Identify which cell holds the provided text, then report its (x, y) central coordinate. 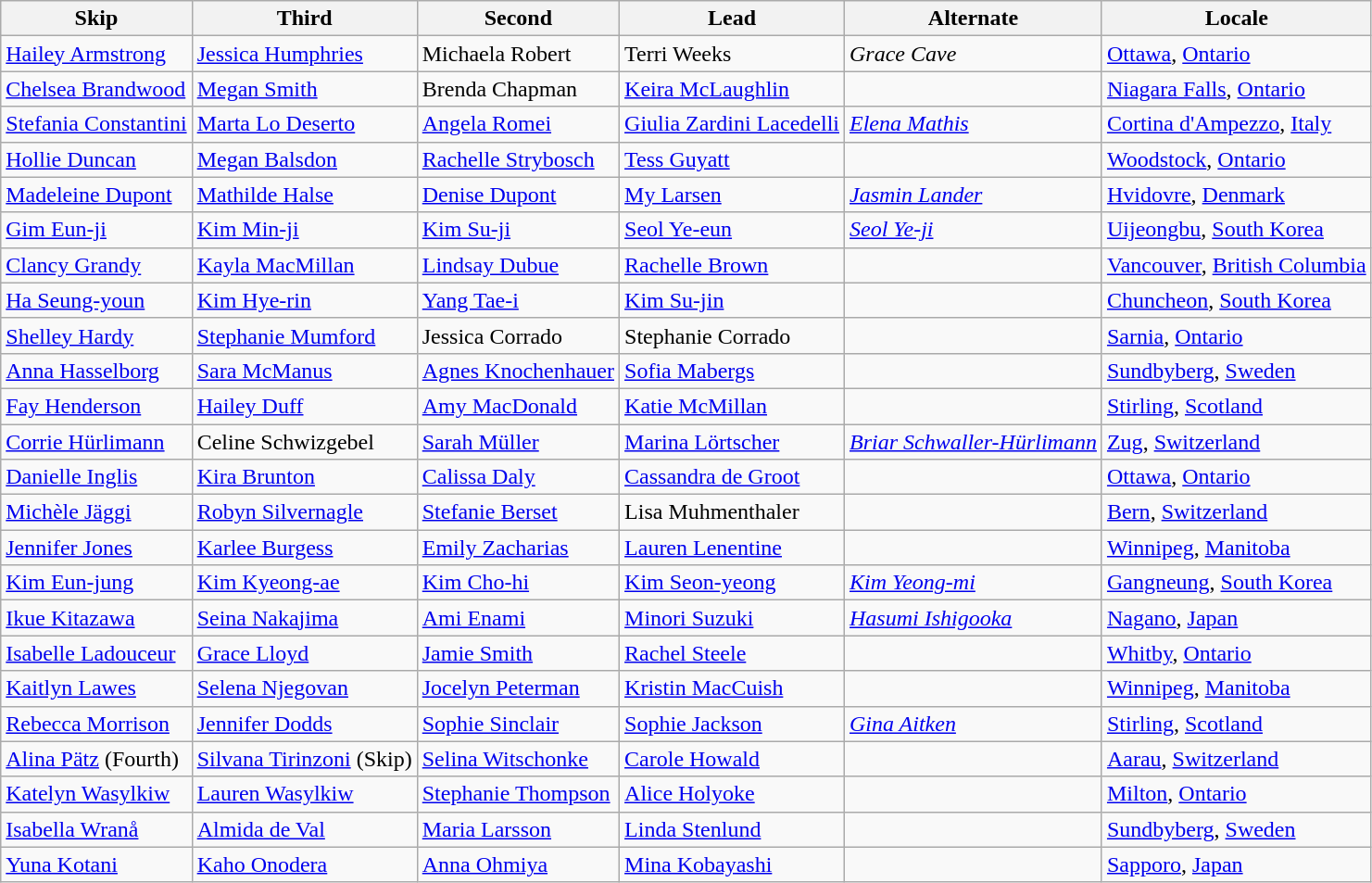
Lindsay Dubue (518, 265)
Karlee Burgess (304, 548)
Ha Seung-youn (96, 300)
Third (304, 19)
Seina Nakajima (304, 618)
Fay Henderson (96, 406)
Lauren Lenentine (732, 548)
Hvidovre, Denmark (1236, 195)
Zug, Switzerland (1236, 442)
Sophie Sinclair (518, 724)
Elena Mathis (974, 124)
Mathilde Halse (304, 195)
Woodstock, Ontario (1236, 159)
Giulia Zardini Lacedelli (732, 124)
Minori Suzuki (732, 618)
Uijeongbu, South Korea (1236, 230)
Silvana Tirinzoni (Skip) (304, 759)
Megan Balsdon (304, 159)
Keira McLaughlin (732, 89)
Stefania Constantini (96, 124)
Stephanie Thompson (518, 794)
Kim Seon-yeong (732, 583)
Bern, Switzerland (1236, 512)
Jessica Corrado (518, 335)
Danielle Inglis (96, 477)
Terri Weeks (732, 54)
Jennifer Jones (96, 548)
Grace Lloyd (304, 653)
Kim Su-jin (732, 300)
Skip (96, 19)
Corrie Hürlimann (96, 442)
Yuna Kotani (96, 864)
Kim Eun-jung (96, 583)
Alternate (974, 19)
Michèle Jäggi (96, 512)
Milton, Ontario (1236, 794)
Cortina d'Ampezzo, Italy (1236, 124)
Sara McManus (304, 371)
My Larsen (732, 195)
Mina Kobayashi (732, 864)
Agnes Knochenhauer (518, 371)
Grace Cave (974, 54)
Kayla MacMillan (304, 265)
Selena Njegovan (304, 688)
Brenda Chapman (518, 89)
Rachel Steele (732, 653)
Megan Smith (304, 89)
Rachelle Brown (732, 265)
Anna Hasselborg (96, 371)
Gina Aitken (974, 724)
Sapporo, Japan (1236, 864)
Emily Zacharias (518, 548)
Angela Romei (518, 124)
Katie McMillan (732, 406)
Calissa Daly (518, 477)
Clancy Grandy (96, 265)
Jasmin Lander (974, 195)
Lisa Muhmenthaler (732, 512)
Ami Enami (518, 618)
Jennifer Dodds (304, 724)
Second (518, 19)
Chelsea Brandwood (96, 89)
Maria Larsson (518, 829)
Denise Dupont (518, 195)
Michaela Robert (518, 54)
Anna Ohmiya (518, 864)
Aarau, Switzerland (1236, 759)
Kim Yeong-mi (974, 583)
Carole Howald (732, 759)
Hasumi Ishigooka (974, 618)
Ikue Kitazawa (96, 618)
Kim Cho-hi (518, 583)
Chuncheon, South Korea (1236, 300)
Kim Min-ji (304, 230)
Shelley Hardy (96, 335)
Kaho Onodera (304, 864)
Marina Lörtscher (732, 442)
Selina Witschonke (518, 759)
Kim Hye-rin (304, 300)
Seol Ye-eun (732, 230)
Tess Guyatt (732, 159)
Whitby, Ontario (1236, 653)
Seol Ye-ji (974, 230)
Sofia Mabergs (732, 371)
Lead (732, 19)
Rachelle Strybosch (518, 159)
Marta Lo Deserto (304, 124)
Katelyn Wasylkiw (96, 794)
Alina Pätz (Fourth) (96, 759)
Kristin MacCuish (732, 688)
Jamie Smith (518, 653)
Madeleine Dupont (96, 195)
Sarnia, Ontario (1236, 335)
Jessica Humphries (304, 54)
Isabella Wranå (96, 829)
Lauren Wasylkiw (304, 794)
Stephanie Corrado (732, 335)
Vancouver, British Columbia (1236, 265)
Alice Holyoke (732, 794)
Locale (1236, 19)
Gangneung, South Korea (1236, 583)
Nagano, Japan (1236, 618)
Hollie Duncan (96, 159)
Kim Kyeong-ae (304, 583)
Briar Schwaller-Hürlimann (974, 442)
Stefanie Berset (518, 512)
Isabelle Ladouceur (96, 653)
Linda Stenlund (732, 829)
Niagara Falls, Ontario (1236, 89)
Gim Eun-ji (96, 230)
Robyn Silvernagle (304, 512)
Yang Tae-i (518, 300)
Kim Su-ji (518, 230)
Hailey Duff (304, 406)
Rebecca Morrison (96, 724)
Kira Brunton (304, 477)
Cassandra de Groot (732, 477)
Stephanie Mumford (304, 335)
Celine Schwizgebel (304, 442)
Hailey Armstrong (96, 54)
Sophie Jackson (732, 724)
Sarah Müller (518, 442)
Amy MacDonald (518, 406)
Jocelyn Peterman (518, 688)
Almida de Val (304, 829)
Kaitlyn Lawes (96, 688)
